Determine the (X, Y) coordinate at the center of the cell enclosing the given text.  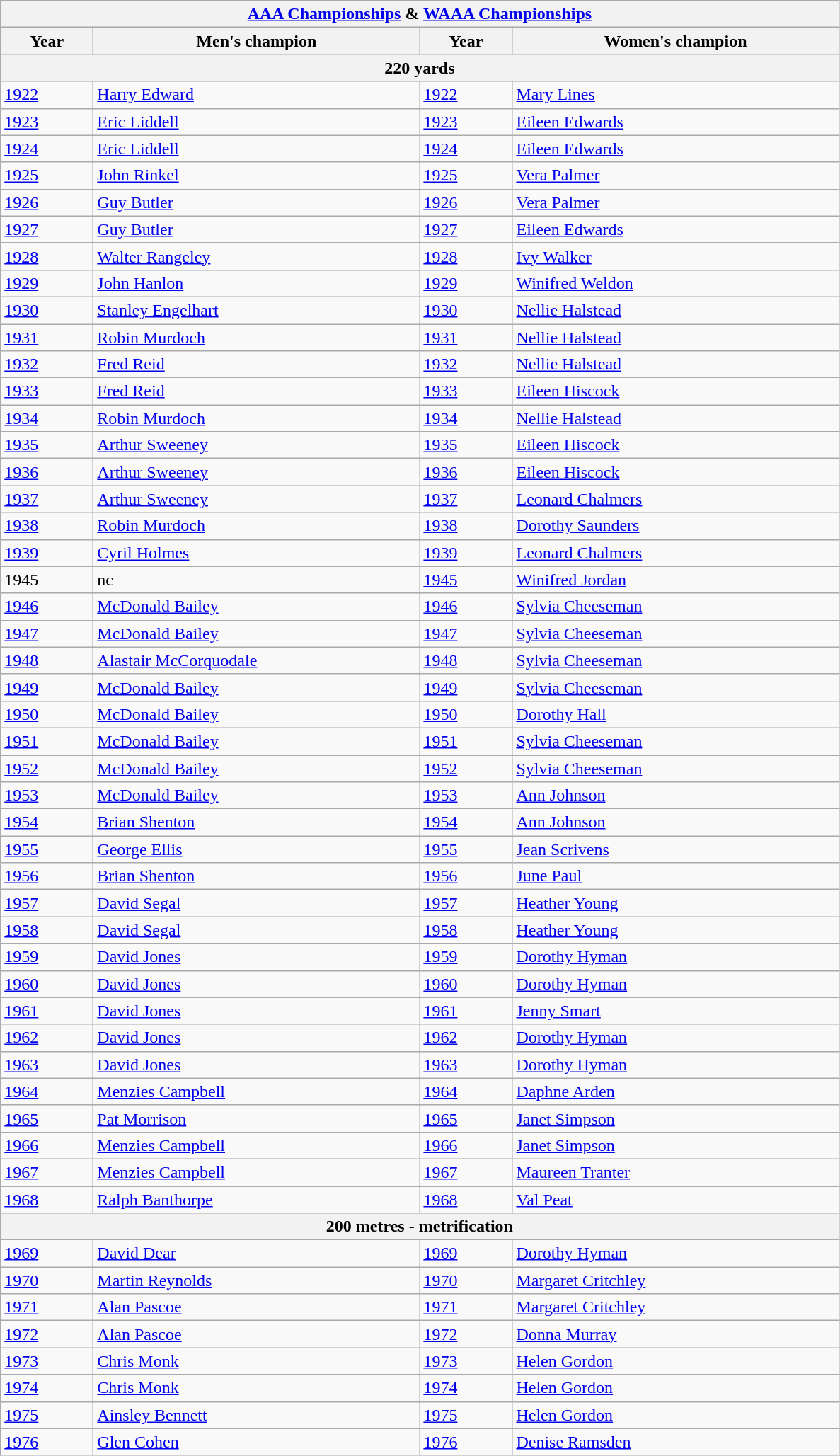
Winifred Jordan (675, 580)
Ralph Banthorpe (256, 1200)
Jenny Smart (675, 1011)
Walter Rangeley (256, 256)
David Dear (256, 1254)
June Paul (675, 876)
Harry Edward (256, 95)
Mary Lines (675, 95)
Glen Cohen (256, 1442)
Jean Scrivens (675, 849)
Winifred Weldon (675, 283)
nc (256, 580)
Alastair McCorquodale (256, 660)
AAA Championships & WAAA Championships (420, 14)
Pat Morrison (256, 1118)
200 metres - metrification (420, 1227)
Ainsley Bennett (256, 1415)
Stanley Engelhart (256, 310)
220 yards (420, 68)
Ivy Walker (675, 256)
Maureen Tranter (675, 1172)
Daphne Arden (675, 1091)
John Rinkel (256, 176)
Women's champion (675, 41)
Donna Murray (675, 1334)
Men's champion (256, 41)
Martin Reynolds (256, 1280)
Dorothy Hall (675, 714)
George Ellis (256, 849)
Denise Ramsden (675, 1442)
John Hanlon (256, 283)
Val Peat (675, 1200)
Dorothy Saunders (675, 526)
Cyril Holmes (256, 553)
